Output the (x, y) coordinate of the center of the cell containing the given text.  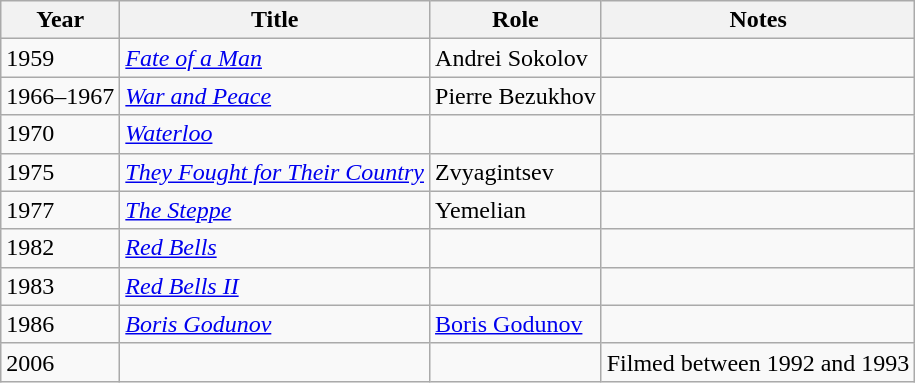
They Fought for Their Country (275, 172)
Title (275, 20)
Role (516, 20)
Zvyagintsev (516, 172)
1986 (60, 324)
Filmed between 1992 and 1993 (758, 362)
War and Peace (275, 96)
Red Bells II (275, 286)
The Steppe (275, 210)
Year (60, 20)
2006 (60, 362)
Yemelian (516, 210)
Red Bells (275, 248)
Andrei Sokolov (516, 58)
Fate of a Man (275, 58)
1983 (60, 286)
1966–1967 (60, 96)
Pierre Bezukhov (516, 96)
1970 (60, 134)
1959 (60, 58)
1975 (60, 172)
1977 (60, 210)
Waterloo (275, 134)
Notes (758, 20)
1982 (60, 248)
